Determine the [X, Y] coordinate at the center of the cell enclosing the given text.  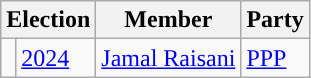
Election [48, 20]
PPP [275, 58]
Member [168, 20]
Party [275, 20]
Jamal Raisani [168, 58]
2024 [56, 58]
